Provide the [x, y] coordinate of the cell's center where the given text is located.  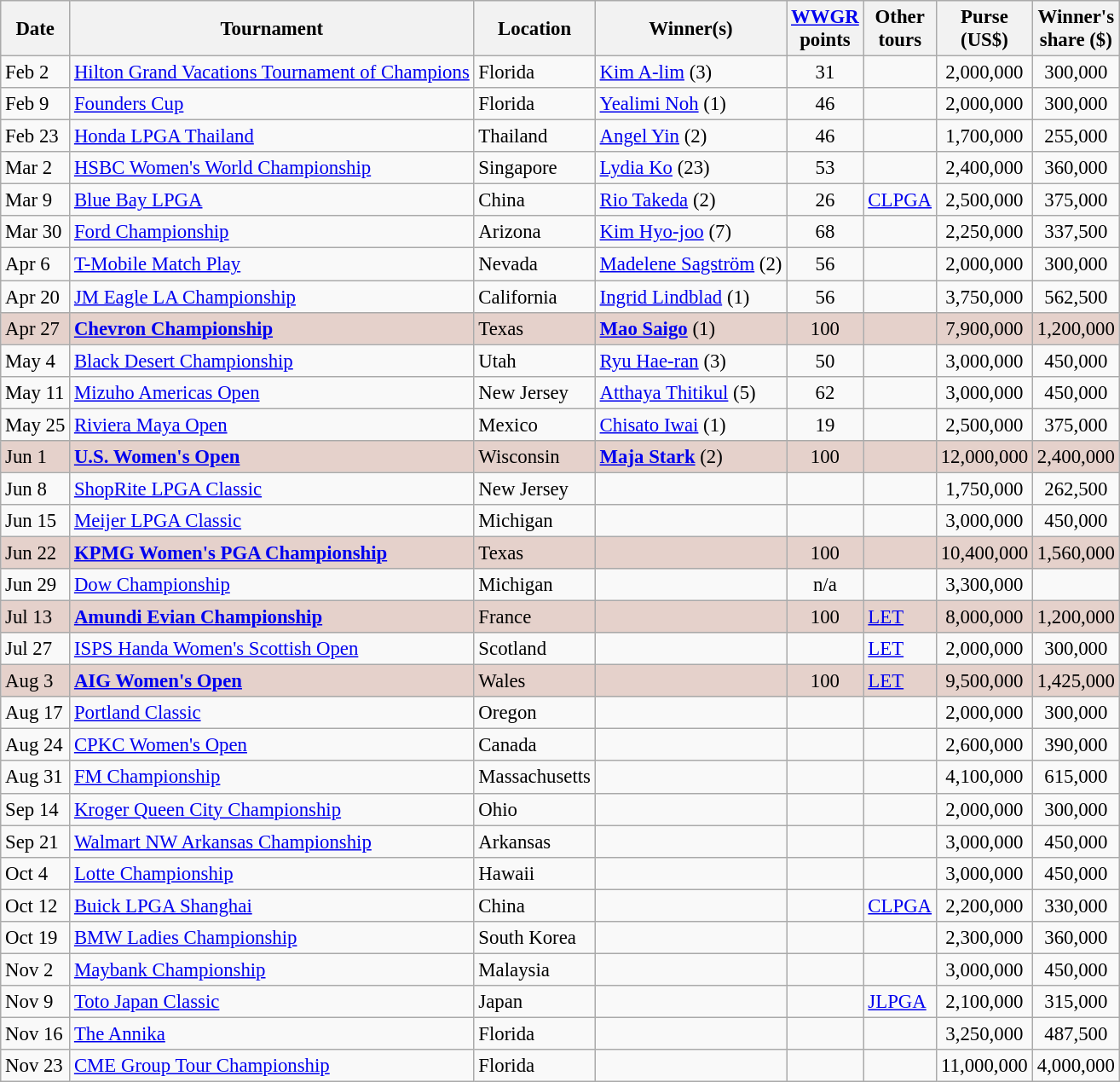
AIG Women's Open [272, 681]
Black Desert Championship [272, 361]
Aug 17 [36, 713]
Apr 6 [36, 264]
1,700,000 [984, 136]
KPMG Women's PGA Championship [272, 553]
Malaysia [534, 969]
Mexico [534, 425]
Kim Hyo-joo (7) [690, 233]
CPKC Women's Open [272, 745]
53 [825, 168]
Thailand [534, 136]
7,900,000 [984, 328]
1,560,000 [1076, 553]
1,750,000 [984, 489]
T-Mobile Match Play [272, 264]
Kroger Queen City Championship [272, 809]
Scotland [534, 649]
26 [825, 200]
Ryu Hae-ran (3) [690, 361]
4,000,000 [1076, 1066]
615,000 [1076, 778]
Location [534, 29]
FM Championship [272, 778]
Japan [534, 1002]
Tournament [272, 29]
50 [825, 361]
Nevada [534, 264]
11,000,000 [984, 1066]
ShopRite LPGA Classic [272, 489]
May 11 [36, 392]
Mar 2 [36, 168]
Atthaya Thitikul (5) [690, 392]
Purse(US$) [984, 29]
Ford Championship [272, 233]
Rio Takeda (2) [690, 200]
BMW Ladies Championship [272, 938]
Nov 16 [36, 1033]
Feb 2 [36, 72]
Massachusetts [534, 778]
3,300,000 [984, 585]
19 [825, 425]
Nov 23 [36, 1066]
Apr 20 [36, 297]
Sep 14 [36, 809]
68 [825, 233]
Jun 8 [36, 489]
10,400,000 [984, 553]
Jun 15 [36, 521]
12,000,000 [984, 457]
Jun 29 [36, 585]
62 [825, 392]
Maja Stark (2) [690, 457]
Utah [534, 361]
337,500 [1076, 233]
2,250,000 [984, 233]
Aug 24 [36, 745]
31 [825, 72]
Arizona [534, 233]
Madelene Sagström (2) [690, 264]
390,000 [1076, 745]
Feb 23 [36, 136]
Chisato Iwai (1) [690, 425]
Wisconsin [534, 457]
2,100,000 [984, 1002]
The Annika [272, 1033]
2,200,000 [984, 906]
2,300,000 [984, 938]
Buick LPGA Shanghai [272, 906]
Canada [534, 745]
Blue Bay LPGA [272, 200]
Singapore [534, 168]
Winner(s) [690, 29]
France [534, 617]
Jun 1 [36, 457]
Wales [534, 681]
8,000,000 [984, 617]
262,500 [1076, 489]
Hilton Grand Vacations Tournament of Champions [272, 72]
487,500 [1076, 1033]
Oct 19 [36, 938]
Meijer LPGA Classic [272, 521]
Jul 27 [36, 649]
Kim A-lim (3) [690, 72]
Yealimi Noh (1) [690, 104]
Oct 12 [36, 906]
Arkansas [534, 842]
May 4 [36, 361]
JLPGA [900, 1002]
HSBC Women's World Championship [272, 168]
Winner'sshare ($) [1076, 29]
Aug 31 [36, 778]
Dow Championship [272, 585]
CME Group Tour Championship [272, 1066]
330,000 [1076, 906]
Othertours [900, 29]
Toto Japan Classic [272, 1002]
562,500 [1076, 297]
Founders Cup [272, 104]
May 25 [36, 425]
Aug 3 [36, 681]
Angel Yin (2) [690, 136]
Walmart NW Arkansas Championship [272, 842]
9,500,000 [984, 681]
South Korea [534, 938]
255,000 [1076, 136]
3,250,000 [984, 1033]
ISPS Handa Women's Scottish Open [272, 649]
Chevron Championship [272, 328]
315,000 [1076, 1002]
3,750,000 [984, 297]
Ohio [534, 809]
Nov 9 [36, 1002]
Lydia Ko (23) [690, 168]
Mar 9 [36, 200]
JM Eagle LA Championship [272, 297]
Date [36, 29]
Sep 21 [36, 842]
California [534, 297]
Mizuho Americas Open [272, 392]
Mar 30 [36, 233]
4,100,000 [984, 778]
Riviera Maya Open [272, 425]
Lotte Championship [272, 873]
U.S. Women's Open [272, 457]
Jul 13 [36, 617]
n/a [825, 585]
2,600,000 [984, 745]
Mao Saigo (1) [690, 328]
Honda LPGA Thailand [272, 136]
Ingrid Lindblad (1) [690, 297]
Oregon [534, 713]
Jun 22 [36, 553]
Feb 9 [36, 104]
Apr 27 [36, 328]
Nov 2 [36, 969]
WWGRpoints [825, 29]
Portland Classic [272, 713]
1,425,000 [1076, 681]
Amundi Evian Championship [272, 617]
Maybank Championship [272, 969]
Hawaii [534, 873]
Oct 4 [36, 873]
